From the cell containing the given text, extract its center point as [x, y] coordinate. 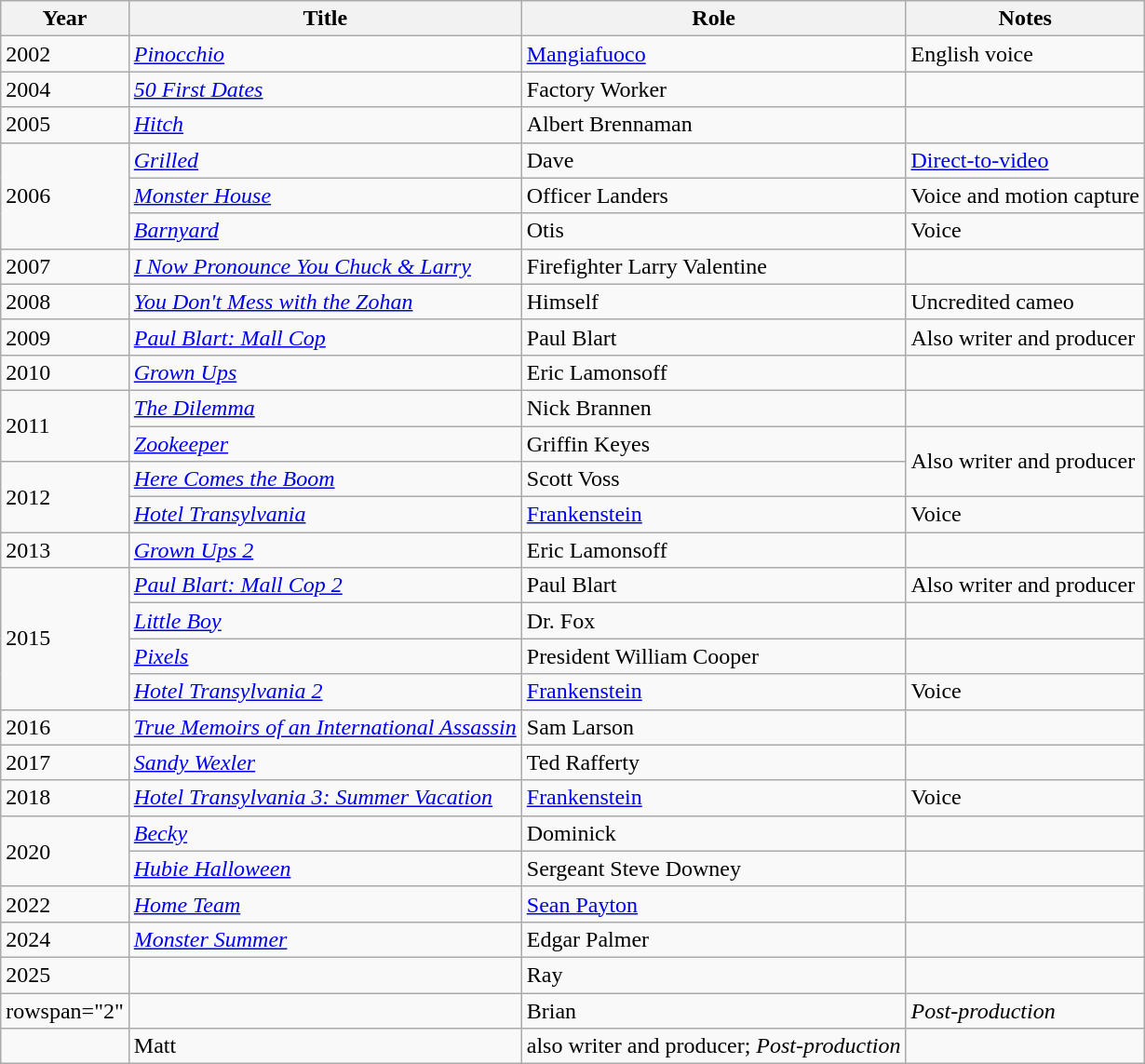
2018 [65, 798]
Hubie Halloween [325, 869]
2024 [65, 939]
50 First Dates [325, 89]
Matt [325, 1046]
Paul Blart: Mall Cop [325, 337]
You Don't Mess with the Zohan [325, 302]
2017 [65, 762]
Title [325, 19]
Sergeant Steve Downey [713, 869]
2006 [65, 195]
Becky [325, 833]
Pixels [325, 656]
Dominick [713, 833]
Monster Summer [325, 939]
also writer and producer; Post-production [713, 1046]
Year [65, 19]
Grown Ups 2 [325, 550]
Factory Worker [713, 89]
2005 [65, 125]
Hotel Transylvania 3: Summer Vacation [325, 798]
Role [713, 19]
Albert Brennaman [713, 125]
Firefighter Larry Valentine [713, 266]
Grilled [325, 160]
Grown Ups [325, 372]
Hotel Transylvania [325, 515]
Officer Landers [713, 195]
Brian [713, 1010]
Paul Blart: Mall Cop 2 [325, 586]
Post-production [1026, 1010]
Sandy Wexler [325, 762]
rowspan="2" [65, 1010]
Edgar Palmer [713, 939]
2022 [65, 904]
Ted Rafferty [713, 762]
2007 [65, 266]
Dave [713, 160]
Direct-to-video [1026, 160]
Ray [713, 975]
Monster House [325, 195]
Uncredited cameo [1026, 302]
Pinocchio [325, 54]
The Dilemma [325, 408]
2016 [65, 727]
Notes [1026, 19]
2020 [65, 851]
2010 [65, 372]
2011 [65, 425]
2009 [65, 337]
Mangiafuoco [713, 54]
English voice [1026, 54]
Hitch [325, 125]
2008 [65, 302]
2015 [65, 639]
2013 [65, 550]
Barnyard [325, 231]
Scott Voss [713, 479]
Nick Brannen [713, 408]
Home Team [325, 904]
Zookeeper [325, 444]
2002 [65, 54]
Griffin Keyes [713, 444]
Little Boy [325, 621]
Otis [713, 231]
Here Comes the Boom [325, 479]
I Now Pronounce You Chuck & Larry [325, 266]
Sean Payton [713, 904]
2012 [65, 497]
True Memoirs of an International Assassin [325, 727]
Sam Larson [713, 727]
Voice and motion capture [1026, 195]
President William Cooper [713, 656]
Himself [713, 302]
Dr. Fox [713, 621]
2004 [65, 89]
2025 [65, 975]
Hotel Transylvania 2 [325, 692]
